Output the (X, Y) coordinate of the center of the cell containing the given text.  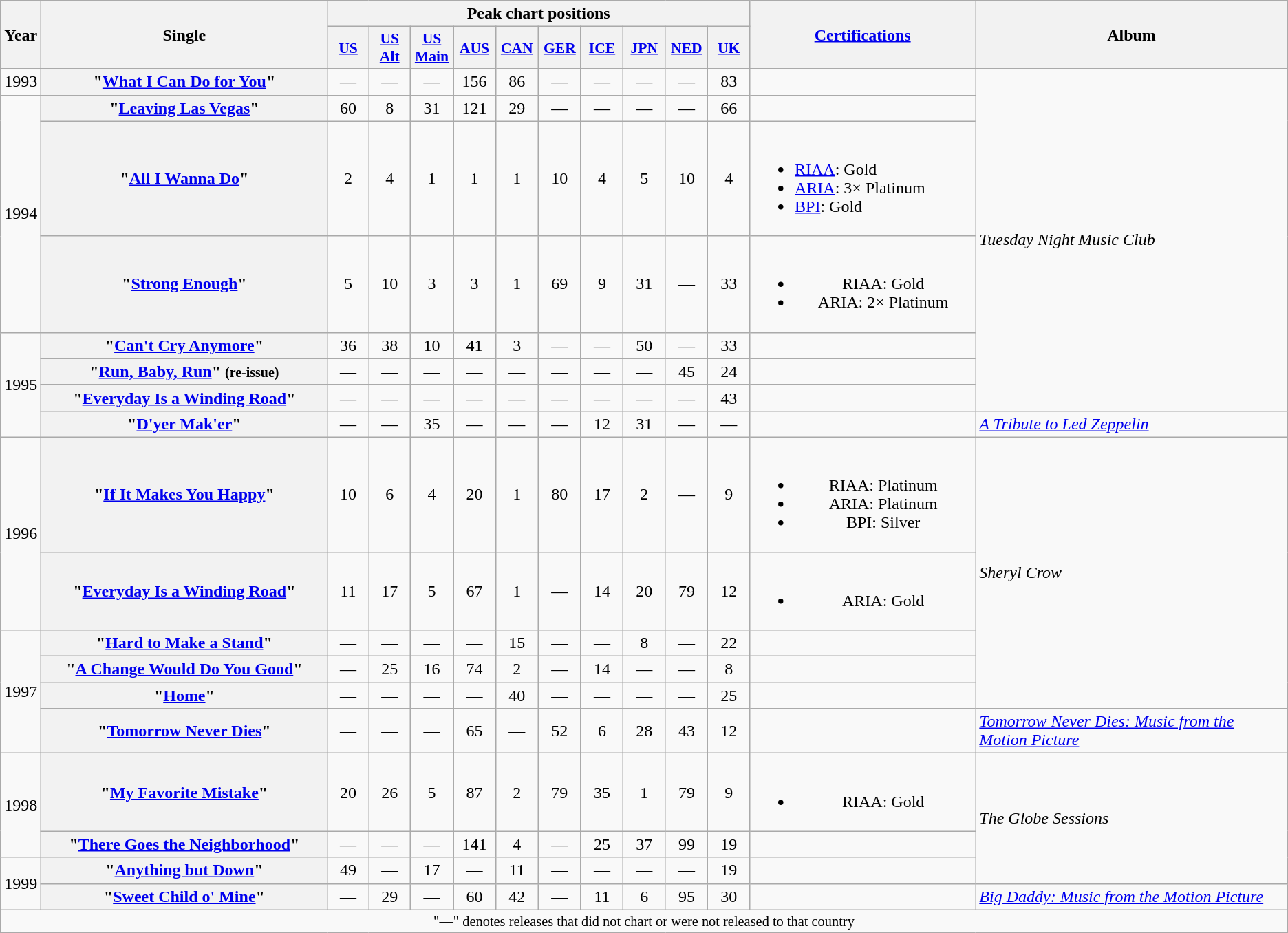
37 (644, 844)
16 (431, 669)
86 (517, 82)
RIAA: Gold (862, 793)
52 (559, 731)
15 (517, 643)
RIAA: GoldARIA: 2× Platinum (862, 284)
"—" denotes releases that did not chart or were not released to that country (644, 921)
Big Daddy: Music from the Motion Picture (1131, 897)
30 (729, 897)
"There Goes the Neighborhood" (184, 844)
121 (475, 108)
1998 (21, 805)
"Anything but Down" (184, 870)
"Strong Enough" (184, 284)
"My Favorite Mistake" (184, 793)
1993 (21, 82)
42 (517, 897)
ARIA: Gold (862, 590)
Album (1131, 34)
"Sweet Child o' Mine" (184, 897)
141 (475, 844)
1995 (21, 385)
RIAA: GoldARIA: 3× PlatinumBPI: Gold (862, 179)
22 (729, 643)
UK (729, 48)
1997 (21, 692)
Year (21, 34)
1996 (21, 533)
"What I Can Do for You" (184, 82)
"A Change Would Do You Good" (184, 669)
99 (687, 844)
Tuesday Night Music Club (1131, 239)
156 (475, 82)
1999 (21, 883)
49 (348, 870)
NED (687, 48)
Sheryl Crow (1131, 572)
87 (475, 793)
80 (559, 494)
"Hard to Make a Stand" (184, 643)
RIAA: PlatinumARIA: PlatinumBPI: Silver (862, 494)
"All I Wanna Do" (184, 179)
US Main (431, 48)
Peak chart positions (539, 14)
Single (184, 34)
"If It Makes You Happy" (184, 494)
USAlt (389, 48)
JPN (644, 48)
Tomorrow Never Dies: Music from the Motion Picture (1131, 731)
26 (389, 793)
50 (644, 345)
"Run, Baby, Run" (re-issue) (184, 372)
A Tribute to Led Zeppelin (1131, 424)
67 (475, 590)
66 (729, 108)
38 (389, 345)
ICE (601, 48)
41 (475, 345)
1994 (21, 213)
74 (475, 669)
"D'yer Mak'er" (184, 424)
The Globe Sessions (1131, 819)
83 (729, 82)
"Leaving Las Vegas" (184, 108)
69 (559, 284)
95 (687, 897)
GER (559, 48)
US (348, 48)
28 (644, 731)
CAN (517, 48)
"Can't Cry Anymore" (184, 345)
AUS (475, 48)
24 (729, 372)
"Tomorrow Never Dies" (184, 731)
45 (687, 372)
Certifications (862, 34)
36 (348, 345)
40 (517, 696)
"Home" (184, 696)
65 (475, 731)
